Locate the cell with the specified text and output its [X, Y] center coordinate. 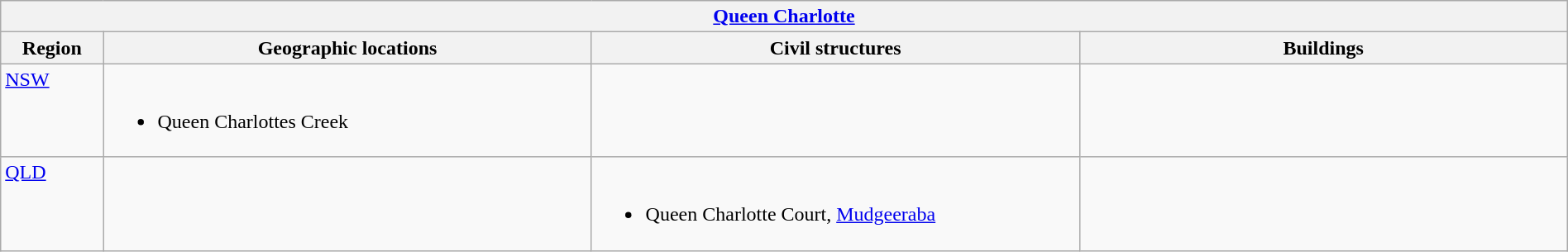
QLD [52, 203]
Queen Charlotte [784, 17]
Queen Charlotte Court, Mudgeeraba [835, 203]
Buildings [1323, 48]
Civil structures [835, 48]
Region [52, 48]
NSW [52, 111]
Queen Charlottes Creek [347, 111]
Geographic locations [347, 48]
